Detect which cell encompasses the target text, then output its (x, y) center coordinate. 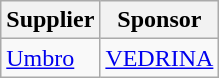
Umbro (50, 58)
Sponsor (160, 20)
VEDRINA (160, 58)
Supplier (50, 20)
